Capture the cell that displays the provided text and extract its [X, Y] central coordinate. 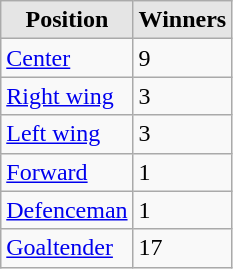
Forward [67, 172]
Center [67, 58]
Position [67, 20]
Right wing [67, 96]
Defenceman [67, 210]
17 [182, 248]
Left wing [67, 134]
Winners [182, 20]
Goaltender [67, 248]
9 [182, 58]
